Identify which cell holds the provided text, then report its [x, y] central coordinate. 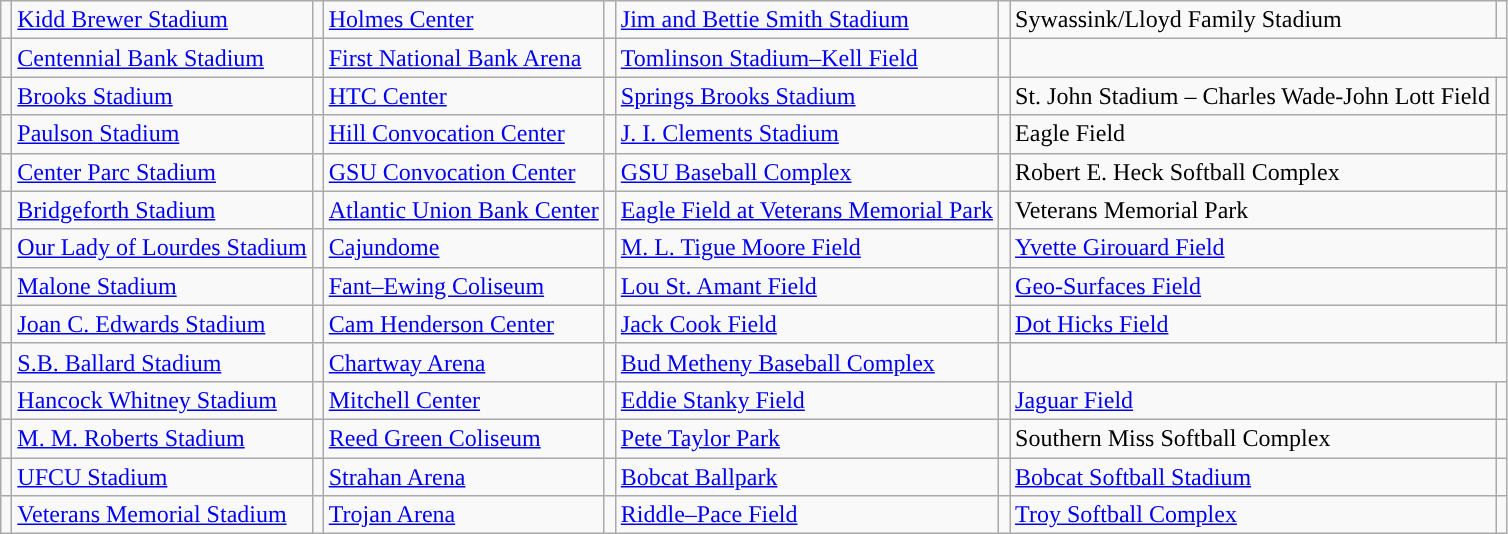
M. L. Tigue Moore Field [806, 248]
Riddle–Pace Field [806, 515]
Joan C. Edwards Stadium [162, 324]
Cajundome [464, 248]
Bridgeforth Stadium [162, 210]
Dot Hicks Field [1253, 324]
St. John Stadium – Charles Wade-John Lott Field [1253, 96]
Yvette Girouard Field [1253, 248]
Bud Metheny Baseball Complex [806, 362]
Center Parc Stadium [162, 172]
GSU Convocation Center [464, 172]
GSU Baseball Complex [806, 172]
Strahan Arena [464, 477]
Kidd Brewer Stadium [162, 20]
Chartway Arena [464, 362]
Fant–Ewing Coliseum [464, 286]
Hill Convocation Center [464, 134]
Eagle Field [1253, 134]
Veterans Memorial Park [1253, 210]
Bobcat Ballpark [806, 477]
Brooks Stadium [162, 96]
Eddie Stanky Field [806, 400]
Holmes Center [464, 20]
Troy Softball Complex [1253, 515]
M. M. Roberts Stadium [162, 438]
Centennial Bank Stadium [162, 58]
Hancock Whitney Stadium [162, 400]
Robert E. Heck Softball Complex [1253, 172]
Veterans Memorial Stadium [162, 515]
Springs Brooks Stadium [806, 96]
Bobcat Softball Stadium [1253, 477]
Reed Green Coliseum [464, 438]
Sywassink/Lloyd Family Stadium [1253, 20]
Tomlinson Stadium–Kell Field [806, 58]
Our Lady of Lourdes Stadium [162, 248]
Cam Henderson Center [464, 324]
Southern Miss Softball Complex [1253, 438]
Trojan Arena [464, 515]
Jim and Bettie Smith Stadium [806, 20]
Eagle Field at Veterans Memorial Park [806, 210]
S.B. Ballard Stadium [162, 362]
UFCU Stadium [162, 477]
Jack Cook Field [806, 324]
Pete Taylor Park [806, 438]
Lou St. Amant Field [806, 286]
Geo-Surfaces Field [1253, 286]
Jaguar Field [1253, 400]
HTC Center [464, 96]
Mitchell Center [464, 400]
Atlantic Union Bank Center [464, 210]
J. I. Clements Stadium [806, 134]
Malone Stadium [162, 286]
Paulson Stadium [162, 134]
First National Bank Arena [464, 58]
